From the cell containing the given text, extract its center point as (x, y) coordinate. 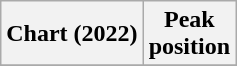
Peakposition (189, 34)
Chart (2022) (72, 34)
